For the text-containing cell, return its midpoint in (x, y) coordinate format. 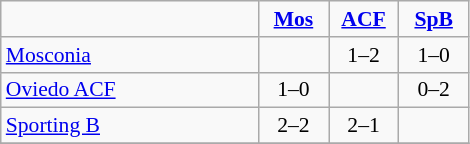
1–2 (363, 55)
0–2 (434, 90)
Oviedo ACF (130, 90)
Mosconia (130, 55)
ACF (363, 19)
Sporting B (130, 126)
SpB (434, 19)
2–1 (363, 126)
2–2 (293, 126)
Mos (293, 19)
